Determine the (x, y) coordinate at the center of the cell enclosing the given text.  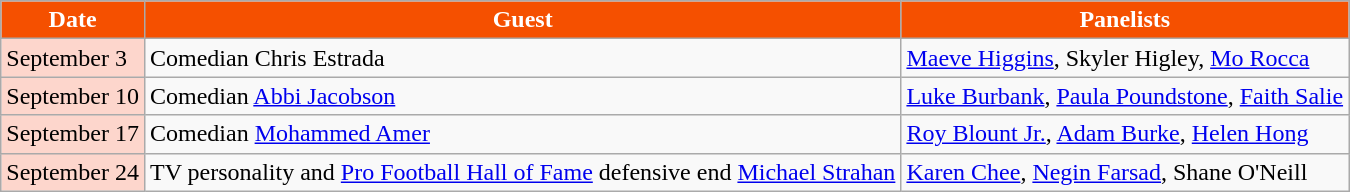
September 10 (73, 96)
Comedian Mohammed Amer (522, 134)
Maeve Higgins, Skyler Higley, Mo Rocca (1125, 58)
Karen Chee, Negin Farsad, Shane O'Neill (1125, 172)
Roy Blount Jr., Adam Burke, Helen Hong (1125, 134)
Guest (522, 20)
Panelists (1125, 20)
Luke Burbank, Paula Poundstone, Faith Salie (1125, 96)
September 24 (73, 172)
September 17 (73, 134)
September 3 (73, 58)
Comedian Abbi Jacobson (522, 96)
TV personality and Pro Football Hall of Fame defensive end Michael Strahan (522, 172)
Comedian Chris Estrada (522, 58)
Date (73, 20)
